Determine the [X, Y] coordinate at the center of the cell enclosing the given text.  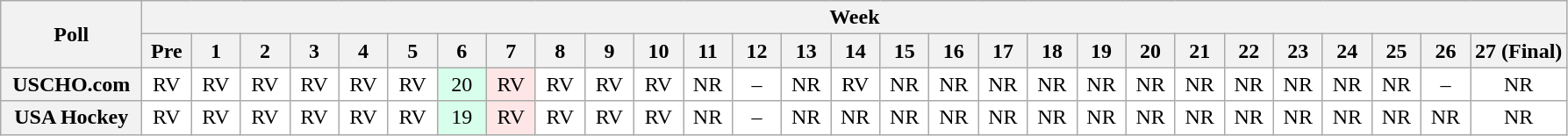
25 [1396, 51]
7 [511, 51]
USA Hockey [72, 118]
Poll [72, 34]
9 [609, 51]
18 [1052, 51]
USCHO.com [72, 84]
26 [1445, 51]
22 [1249, 51]
Pre [167, 51]
Week [855, 18]
3 [314, 51]
15 [905, 51]
5 [412, 51]
14 [856, 51]
6 [462, 51]
11 [707, 51]
2 [265, 51]
24 [1347, 51]
13 [806, 51]
1 [216, 51]
17 [1003, 51]
8 [560, 51]
23 [1298, 51]
21 [1199, 51]
27 (Final) [1519, 51]
10 [658, 51]
12 [757, 51]
4 [363, 51]
16 [954, 51]
